Scan for the cell matching the given text and deliver its [X, Y] coordinate at center. 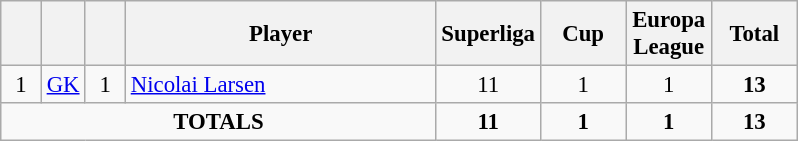
Superliga [488, 34]
Cup [583, 34]
Total [754, 34]
GK [63, 85]
Player [280, 34]
Europa League [669, 34]
TOTALS [218, 122]
Nicolai Larsen [280, 85]
